Output the (X, Y) coordinate of the center of the cell containing the given text.  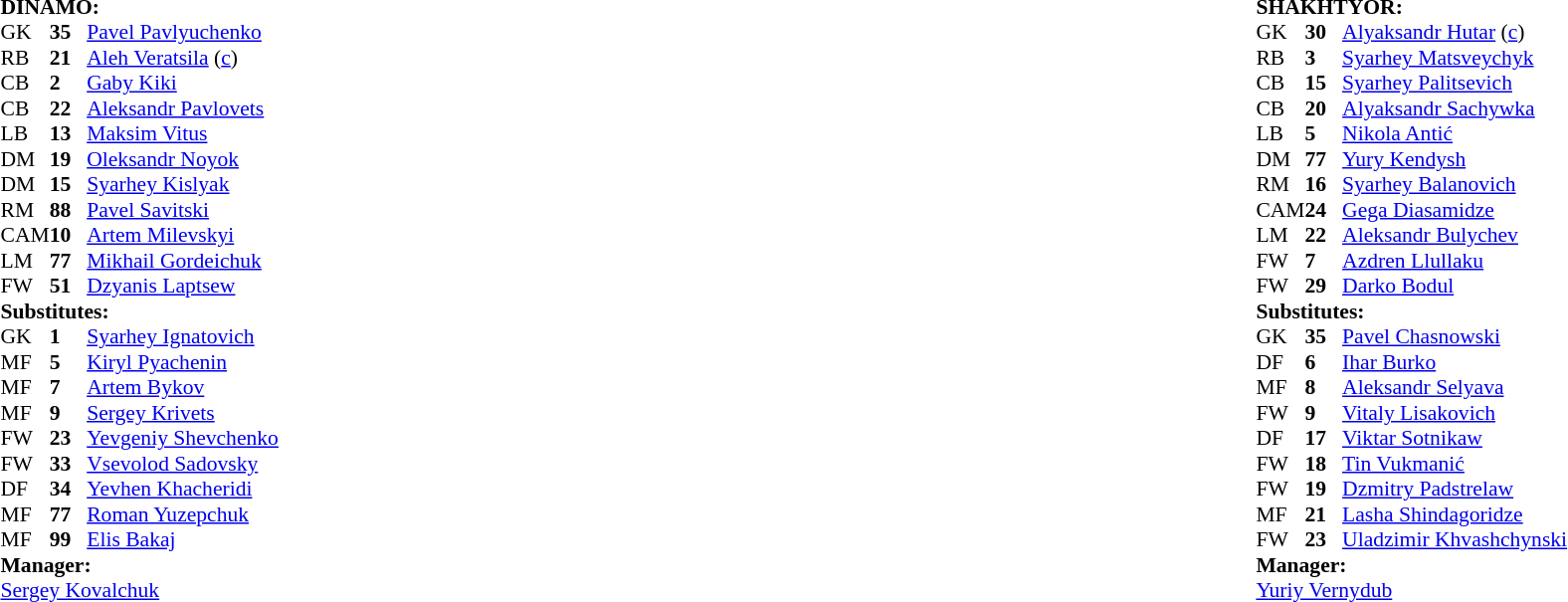
Yevhen Khacheridi (183, 489)
8 (1324, 387)
Lasha Shindagoridze (1455, 514)
33 (69, 464)
Oleksandr Noyok (183, 159)
34 (69, 489)
Vsevolod Sadovsky (183, 464)
20 (1324, 108)
Ihar Burko (1455, 362)
99 (69, 540)
Maksim Vitus (183, 134)
Dzyanis Laptsew (183, 286)
Roman Yuzepchuk (183, 514)
Pavel Chasnowski (1455, 337)
Alyaksandr Hutar (c) (1455, 33)
Kiryl Pyachenin (183, 362)
Pavel Savitski (183, 210)
Elis Bakaj (183, 540)
Sergey Krivets (183, 413)
29 (1324, 286)
30 (1324, 33)
Yevgeniy Shevchenko (183, 439)
Syarhey Ignatovich (183, 337)
Mikhail Gordeichuk (183, 261)
10 (69, 236)
18 (1324, 464)
Yury Kendysh (1455, 159)
Viktar Sotnikaw (1455, 439)
Syarhey Balanovich (1455, 184)
Dzmitry Padstrelaw (1455, 489)
16 (1324, 184)
Aleh Veratsila (c) (183, 58)
Syarhey Matsveychyk (1455, 58)
Darko Bodul (1455, 286)
Pavel Pavlyuchenko (183, 33)
Artem Bykov (183, 387)
Azdren Llullaku (1455, 261)
17 (1324, 439)
Aleksandr Selyava (1455, 387)
Aleksandr Bulychev (1455, 236)
Syarhey Palitsevich (1455, 83)
Nikola Antić (1455, 134)
Vitaly Lisakovich (1455, 413)
13 (69, 134)
1 (69, 337)
Artem Milevskyi (183, 236)
Tin Vukmanić (1455, 464)
Alyaksandr Sachywka (1455, 108)
24 (1324, 210)
3 (1324, 58)
Gega Diasamidze (1455, 210)
Aleksandr Pavlovets (183, 108)
88 (69, 210)
Gaby Kiki (183, 83)
51 (69, 286)
2 (69, 83)
Syarhey Kislyak (183, 184)
Uladzimir Khvashchynski (1455, 540)
6 (1324, 362)
